Output the (x, y) coordinate of the center of the cell containing the given text.  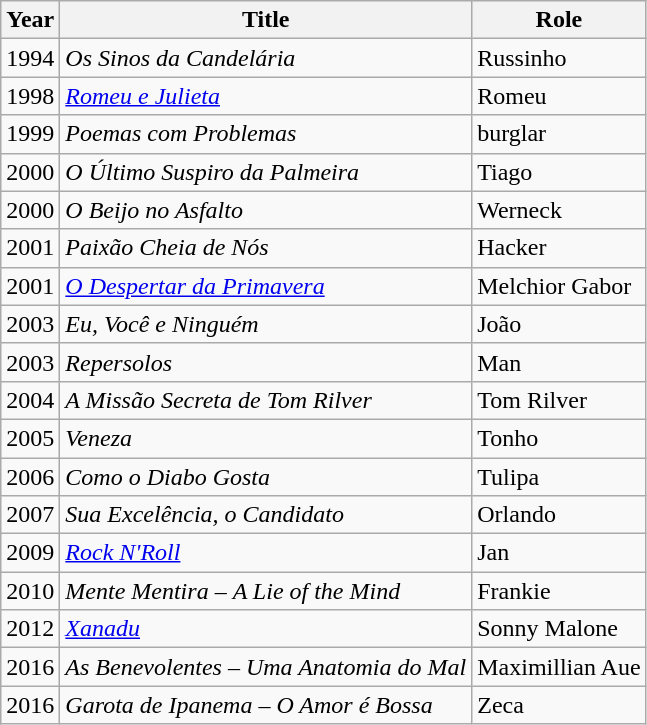
Orlando (559, 515)
Paixão Cheia de Nós (266, 248)
1994 (30, 58)
Role (559, 20)
Man (559, 362)
Eu, Você e Ninguém (266, 324)
Frankie (559, 591)
2006 (30, 477)
O Beijo no Asfalto (266, 210)
Xanadu (266, 629)
2012 (30, 629)
Poemas com Problemas (266, 134)
Title (266, 20)
Mente Mentira – A Lie of the Mind (266, 591)
Romeu (559, 96)
As Benevolentes – Uma Anatomia do Mal (266, 667)
2010 (30, 591)
Rock N'Roll (266, 553)
Werneck (559, 210)
Romeu e Julieta (266, 96)
burglar (559, 134)
Tiago (559, 172)
O Último Suspiro da Palmeira (266, 172)
Tom Rilver (559, 400)
Sonny Malone (559, 629)
1998 (30, 96)
2004 (30, 400)
A Missão Secreta de Tom Rilver (266, 400)
Maximillian Aue (559, 667)
O Despertar da Primavera (266, 286)
1999 (30, 134)
Melchior Gabor (559, 286)
Os Sinos da Candelária (266, 58)
Tulipa (559, 477)
Garota de Ipanema – O Amor é Bossa (266, 705)
Year (30, 20)
Russinho (559, 58)
2009 (30, 553)
2007 (30, 515)
Sua Excelência, o Candidato (266, 515)
Veneza (266, 438)
2005 (30, 438)
Repersolos (266, 362)
Hacker (559, 248)
Jan (559, 553)
João (559, 324)
Tonho (559, 438)
Como o Diabo Gosta (266, 477)
Zeca (559, 705)
